For the text-containing cell, return its midpoint in (X, Y) coordinate format. 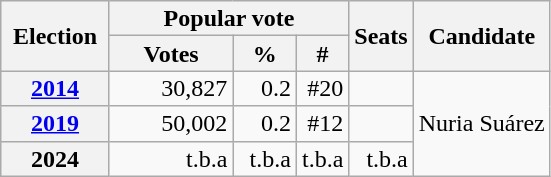
#12 (322, 124)
# (322, 54)
Seats (381, 36)
30,827 (171, 88)
Candidate (482, 36)
Election (56, 36)
% (265, 54)
2014 (56, 88)
50,002 (171, 124)
Nuria Suárez (482, 124)
2024 (56, 158)
Popular vote (229, 18)
2019 (56, 124)
#20 (322, 88)
Votes (171, 54)
